Return (X, Y) of the center of cell containing provided text 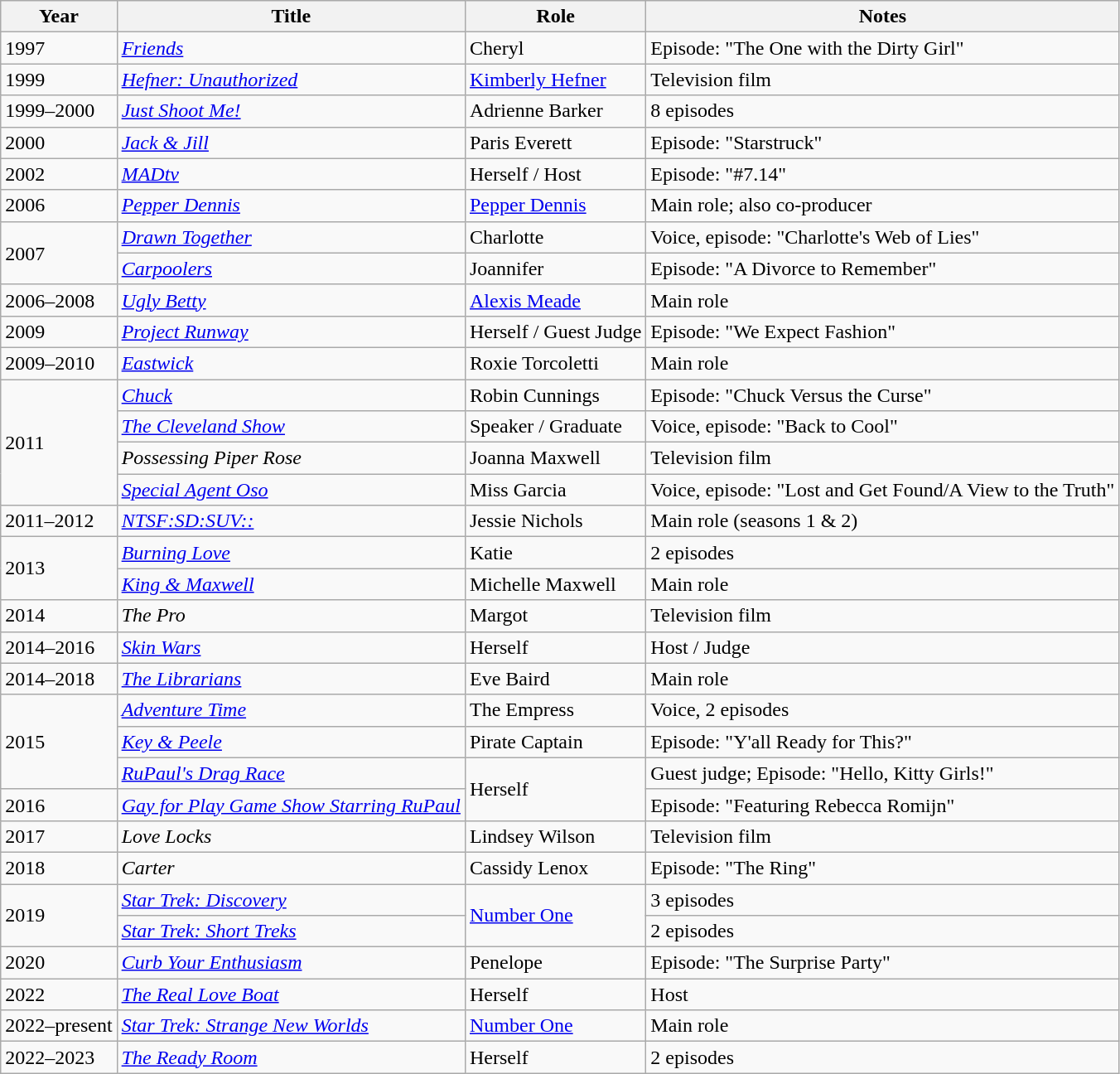
2013 (59, 568)
2022 (59, 994)
Episode: "A Divorce to Remember" (883, 268)
2006–2008 (59, 300)
2009 (59, 331)
Voice, episode: "Back to Cool" (883, 427)
Cassidy Lenox (555, 868)
NTSF:SD:SUV:: (291, 521)
Year (59, 17)
Voice, episode: "Lost and Get Found/A View to the Truth" (883, 490)
Love Locks (291, 836)
Pirate Captain (555, 742)
The Pro (291, 616)
2019 (59, 915)
MADtv (291, 174)
Alexis Meade (555, 300)
8 episodes (883, 111)
Herself / Host (555, 174)
Jessie Nichols (555, 521)
Star Trek: Strange New Worlds (291, 1026)
2022–2023 (59, 1057)
Chuck (291, 395)
2017 (59, 836)
Eve Baird (555, 679)
2015 (59, 742)
The Librarians (291, 679)
Michelle Maxwell (555, 584)
Episode: "Featuring Rebecca Romijn" (883, 805)
2014 (59, 616)
Episode: "Chuck Versus the Curse" (883, 395)
2018 (59, 868)
Star Trek: Short Treks (291, 931)
Carpoolers (291, 268)
Curb Your Enthusiasm (291, 963)
Miss Garcia (555, 490)
2016 (59, 805)
2014–2016 (59, 647)
2002 (59, 174)
Ugly Betty (291, 300)
Charlotte (555, 237)
Voice, episode: "Charlotte's Web of Lies" (883, 237)
Host (883, 994)
1999–2000 (59, 111)
Voice, 2 episodes (883, 710)
The Empress (555, 710)
2022–present (59, 1026)
Speaker / Graduate (555, 427)
Penelope (555, 963)
1997 (59, 48)
Star Trek: Discovery (291, 899)
Robin Cunnings (555, 395)
Margot (555, 616)
Episode: "Starstruck" (883, 143)
Notes (883, 17)
Main role; also co-producer (883, 206)
Joanna Maxwell (555, 458)
Gay for Play Game Show Starring RuPaul (291, 805)
2009–2010 (59, 363)
2020 (59, 963)
Role (555, 17)
Episode: "We Expect Fashion" (883, 331)
Guest judge; Episode: "Hello, Kitty Girls!" (883, 773)
Episode: "The One with the Dirty Girl" (883, 48)
2000 (59, 143)
Katie (555, 553)
The Real Love Boat (291, 994)
3 episodes (883, 899)
2006 (59, 206)
Cheryl (555, 48)
Roxie Torcoletti (555, 363)
Hefner: Unauthorized (291, 80)
2011 (59, 443)
Skin Wars (291, 647)
Episode: "#7.14" (883, 174)
Adventure Time (291, 710)
Friends (291, 48)
The Ready Room (291, 1057)
Paris Everett (555, 143)
Just Shoot Me! (291, 111)
Burning Love (291, 553)
Episode: "The Ring" (883, 868)
Jack & Jill (291, 143)
Adrienne Barker (555, 111)
Kimberly Hefner (555, 80)
Episode: "Y'all Ready for This?" (883, 742)
1999 (59, 80)
Main role (seasons 1 & 2) (883, 521)
2011–2012 (59, 521)
Lindsey Wilson (555, 836)
RuPaul's Drag Race (291, 773)
Special Agent Oso (291, 490)
Host / Judge (883, 647)
Episode: "The Surprise Party" (883, 963)
Eastwick (291, 363)
Drawn Together (291, 237)
Carter (291, 868)
Herself / Guest Judge (555, 331)
The Cleveland Show (291, 427)
Possessing Piper Rose (291, 458)
2007 (59, 253)
Joannifer (555, 268)
Key & Peele (291, 742)
King & Maxwell (291, 584)
Title (291, 17)
Project Runway (291, 331)
2014–2018 (59, 679)
